Locate the cell with the specified text and output its [x, y] center coordinate. 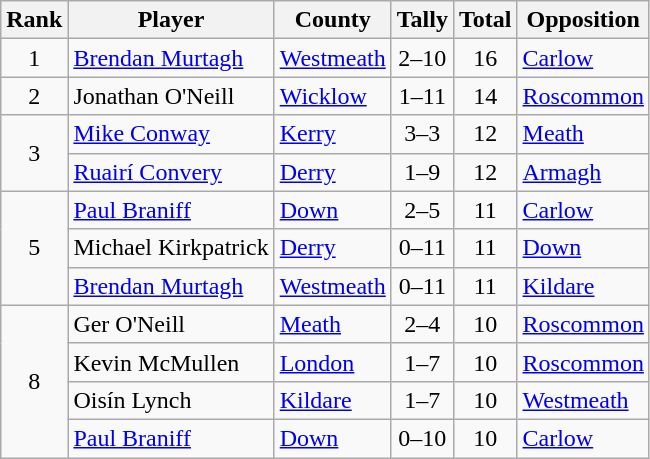
Ruairí Convery [171, 172]
Ger O'Neill [171, 324]
0–10 [422, 438]
Total [485, 20]
Jonathan O'Neill [171, 96]
1–9 [422, 172]
Kerry [332, 134]
2–4 [422, 324]
2–5 [422, 210]
2–10 [422, 58]
Armagh [583, 172]
Opposition [583, 20]
Michael Kirkpatrick [171, 248]
Tally [422, 20]
Wicklow [332, 96]
16 [485, 58]
Player [171, 20]
1 [34, 58]
8 [34, 381]
2 [34, 96]
3 [34, 153]
Kevin McMullen [171, 362]
1–11 [422, 96]
Oisín Lynch [171, 400]
Rank [34, 20]
3–3 [422, 134]
Mike Conway [171, 134]
County [332, 20]
London [332, 362]
14 [485, 96]
5 [34, 248]
